Provide the [X, Y] coordinate of the cell's center where the given text is located.  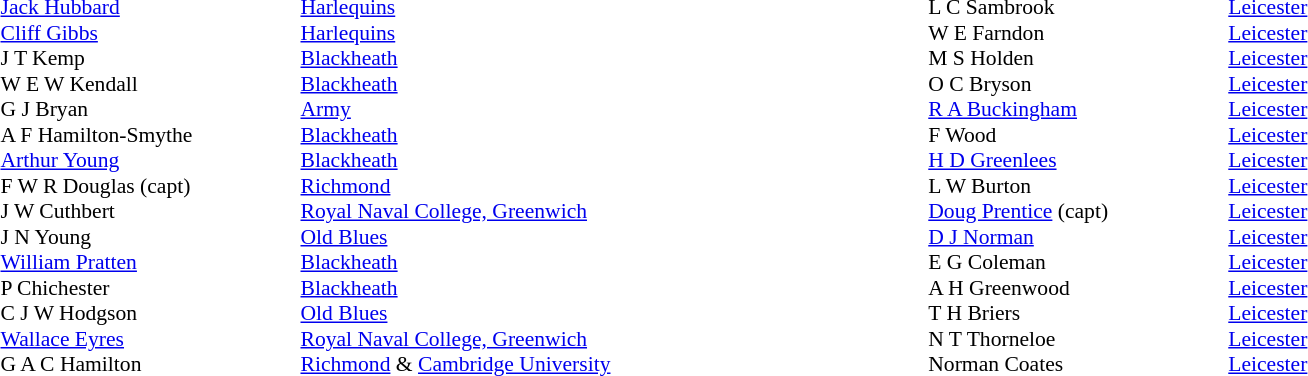
F W R Douglas (capt) [150, 186]
H D Greenlees [1078, 161]
O C Bryson [1078, 84]
D J Norman [1078, 237]
P Chichester [150, 288]
L W Burton [1078, 186]
G J Bryan [150, 109]
W E Farndon [1078, 33]
Arthur Young [150, 161]
Cliff Gibbs [150, 33]
J W Cuthbert [150, 211]
Richmond [455, 186]
M S Holden [1078, 59]
A F Hamilton-Smythe [150, 135]
Wallace Eyres [150, 339]
E G Coleman [1078, 263]
J T Kemp [150, 59]
R A Buckingham [1078, 109]
W E W Kendall [150, 84]
William Pratten [150, 263]
T H Briers [1078, 313]
N T Thorneloe [1078, 339]
A H Greenwood [1078, 288]
F Wood [1078, 135]
Harlequins [455, 33]
C J W Hodgson [150, 313]
J N Young [150, 237]
Doug Prentice (capt) [1078, 211]
Army [455, 109]
